Extract the (x, y) coordinate from the center of the cell holding the provided text.  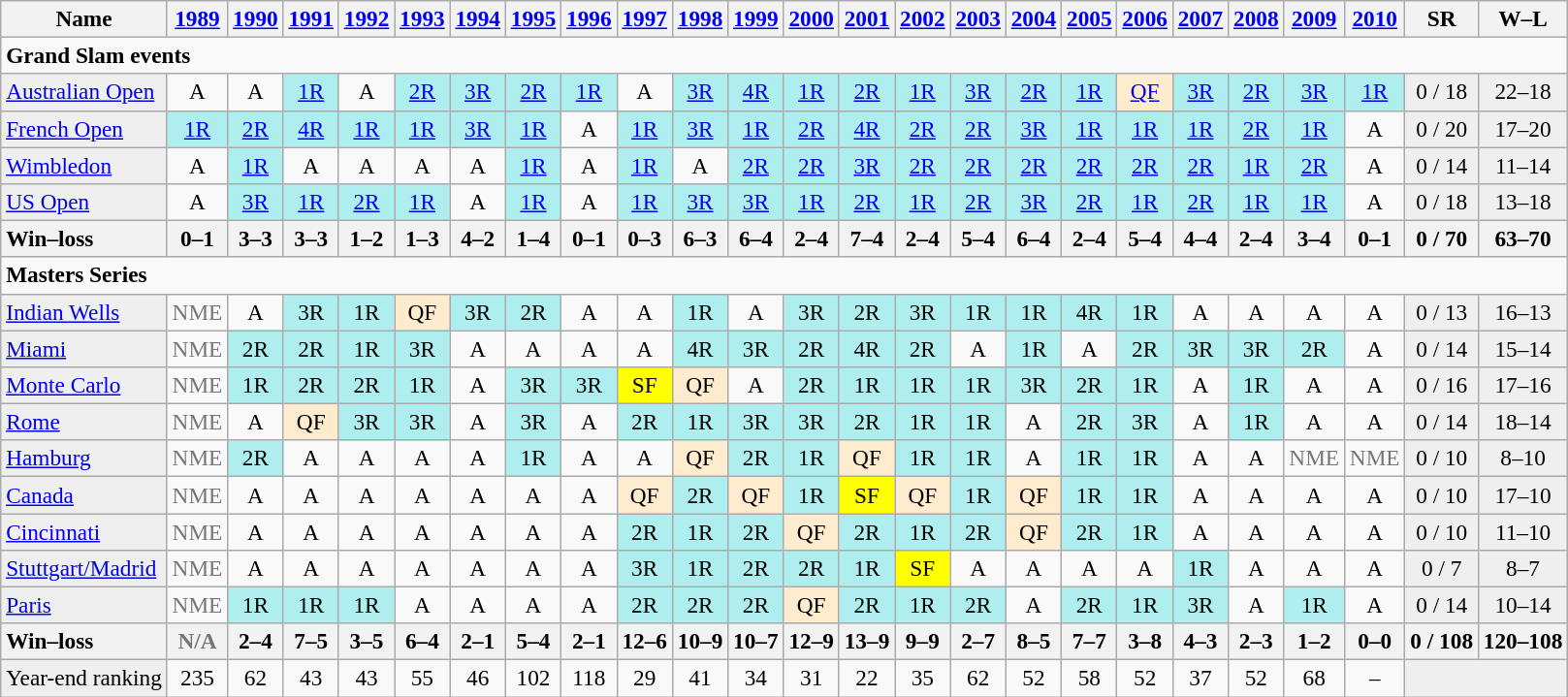
2009 (1315, 18)
7–5 (310, 642)
41 (700, 678)
1999 (756, 18)
0 / 108 (1441, 642)
7–4 (867, 238)
Hamburg (83, 459)
63–70 (1522, 238)
2006 (1144, 18)
2008 (1257, 18)
235 (198, 678)
8–10 (1522, 459)
13–18 (1522, 202)
1998 (700, 18)
17–16 (1522, 385)
7–7 (1090, 642)
34 (756, 678)
37 (1200, 678)
Canada (83, 494)
3–4 (1315, 238)
1989 (198, 18)
11–10 (1522, 531)
18–14 (1522, 422)
2001 (867, 18)
Australian Open (83, 92)
1992 (367, 18)
0 / 20 (1441, 129)
Name (83, 18)
Monte Carlo (83, 385)
10–7 (756, 642)
1–3 (423, 238)
2007 (1200, 18)
0–0 (1375, 642)
29 (644, 678)
12–9 (811, 642)
4–3 (1200, 642)
Miami (83, 348)
31 (811, 678)
2002 (923, 18)
0 / 7 (1441, 568)
2–7 (977, 642)
Masters Series (784, 275)
2–3 (1257, 642)
2010 (1375, 18)
17–10 (1522, 494)
22–18 (1522, 92)
35 (923, 678)
1997 (644, 18)
Indian Wells (83, 312)
102 (533, 678)
10–14 (1522, 605)
4–2 (477, 238)
12–6 (644, 642)
SR (1441, 18)
Cincinnati (83, 531)
17–20 (1522, 129)
3–8 (1144, 642)
0–3 (644, 238)
8–7 (1522, 568)
1990 (256, 18)
1991 (310, 18)
46 (477, 678)
1994 (477, 18)
118 (590, 678)
9–9 (923, 642)
N/A (198, 642)
French Open (83, 129)
120–108 (1522, 642)
W–L (1522, 18)
2005 (1090, 18)
8–5 (1034, 642)
Grand Slam events (784, 55)
16–13 (1522, 312)
0 / 13 (1441, 312)
55 (423, 678)
4–4 (1200, 238)
2000 (811, 18)
Year-end ranking (83, 678)
US Open (83, 202)
– (1375, 678)
Rome (83, 422)
1995 (533, 18)
0 / 70 (1441, 238)
1–4 (533, 238)
11–14 (1522, 165)
6–3 (700, 238)
Stuttgart/Madrid (83, 568)
58 (1090, 678)
13–9 (867, 642)
1993 (423, 18)
15–14 (1522, 348)
2004 (1034, 18)
1996 (590, 18)
2003 (977, 18)
Wimbledon (83, 165)
3–5 (367, 642)
10–9 (700, 642)
Paris (83, 605)
68 (1315, 678)
22 (867, 678)
0 / 16 (1441, 385)
